Capture the cell that displays the provided text and extract its (x, y) central coordinate. 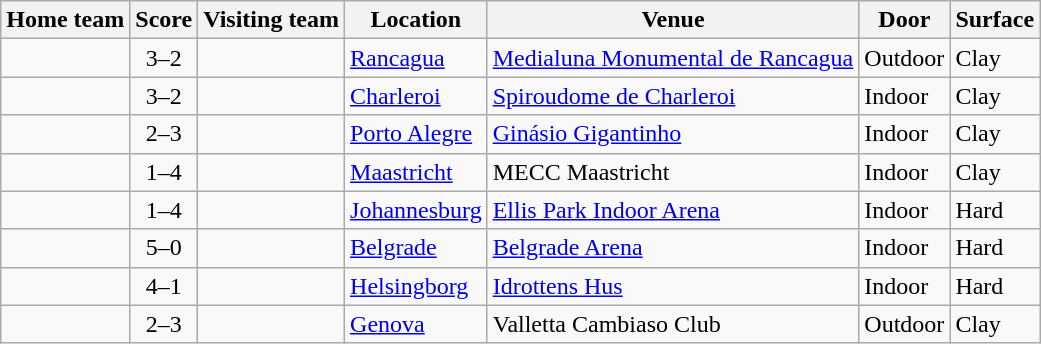
Home team (66, 20)
Belgrade Arena (673, 248)
Door (904, 20)
Score (164, 20)
Charleroi (416, 96)
Maastricht (416, 172)
Venue (673, 20)
Ellis Park Indoor Arena (673, 210)
Spiroudome de Charleroi (673, 96)
Johannesburg (416, 210)
Valletta Cambiaso Club (673, 324)
Idrottens Hus (673, 286)
Surface (995, 20)
Porto Alegre (416, 134)
Ginásio Gigantinho (673, 134)
5–0 (164, 248)
Medialuna Monumental de Rancagua (673, 58)
Genova (416, 324)
Location (416, 20)
Rancagua (416, 58)
MECC Maastricht (673, 172)
Visiting team (272, 20)
Helsingborg (416, 286)
4–1 (164, 286)
Belgrade (416, 248)
